Extract the [X, Y] coordinate from the center of the cell holding the provided text.  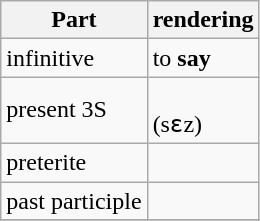
Part [74, 20]
past participle [74, 201]
to say [203, 58]
rendering [203, 20]
(sɛz) [203, 110]
preterite [74, 162]
present 3S [74, 110]
infinitive [74, 58]
